Output the [x, y] coordinate of the center of the cell containing the given text.  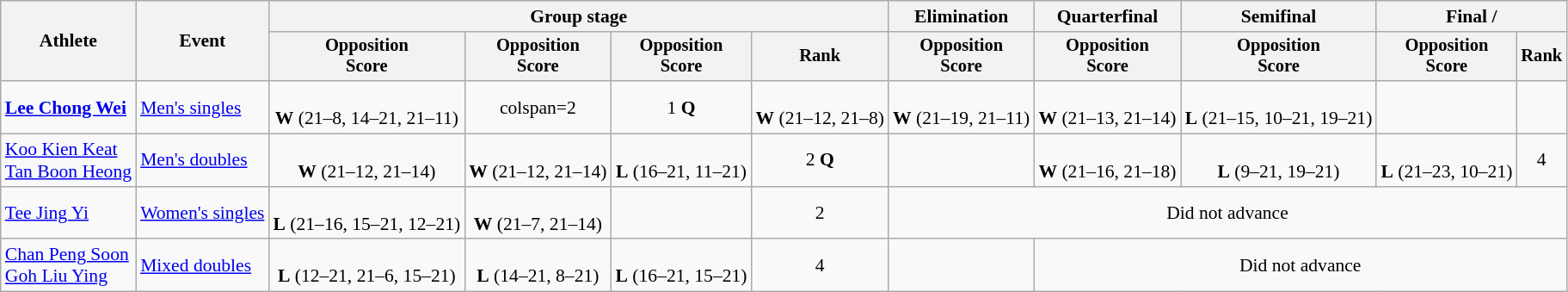
Event [202, 41]
Semifinal [1279, 16]
L (21–23, 10–21) [1447, 160]
W (21–8, 14–21, 21–11) [366, 107]
L (16–21, 15–21) [681, 265]
L (9–21, 19–21) [1279, 160]
Elimination [962, 16]
L (16–21, 11–21) [681, 160]
2 [821, 214]
Chan Peng SoonGoh Liu Ying [69, 265]
Mixed doubles [202, 265]
Lee Chong Wei [69, 107]
Men's singles [202, 107]
Quarterfinal [1107, 16]
W (21–12, 21–8) [821, 107]
W (21–13, 21–14) [1107, 107]
Final / [1471, 16]
Group stage [578, 16]
W (21–19, 21–11) [962, 107]
L (21–15, 10–21, 19–21) [1279, 107]
Men's doubles [202, 160]
L (21–16, 15–21, 12–21) [366, 214]
Women's singles [202, 214]
W (21–7, 21–14) [538, 214]
1 Q [681, 107]
Athlete [69, 41]
L (12–21, 21–6, 15–21) [366, 265]
L (14–21, 8–21) [538, 265]
Tee Jing Yi [69, 214]
colspan=2 [538, 107]
Koo Kien KeatTan Boon Heong [69, 160]
W (21–16, 21–18) [1107, 160]
2 Q [821, 160]
